Output the (X, Y) coordinate of the center of the cell containing the given text.  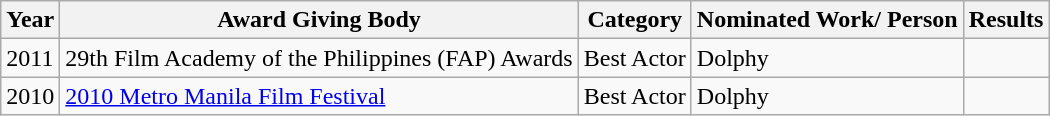
2011 (30, 58)
2010 (30, 96)
Award Giving Body (319, 20)
Year (30, 20)
Category (634, 20)
29th Film Academy of the Philippines (FAP) Awards (319, 58)
Nominated Work/ Person (827, 20)
Results (1006, 20)
2010 Metro Manila Film Festival (319, 96)
